Provide the [X, Y] coordinate of the cell's center where the given text is located.  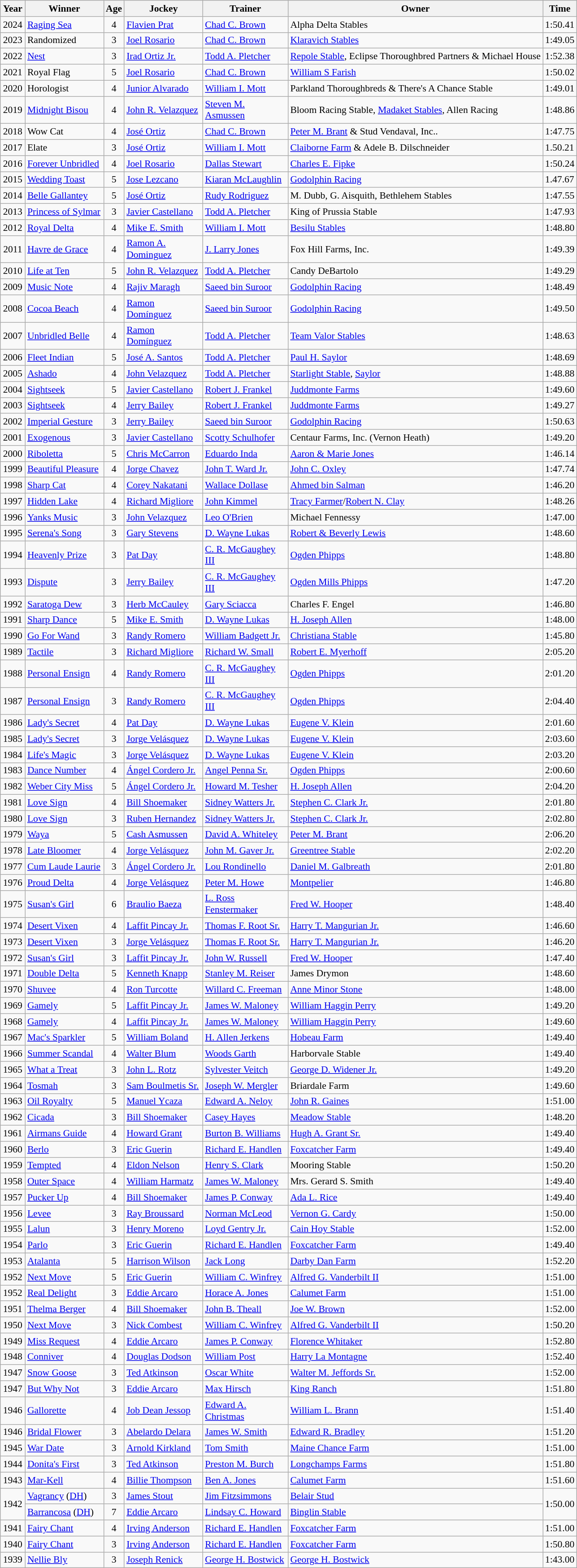
1957 [13, 1197]
1:48.69 [560, 358]
1:49.01 [560, 88]
2019 [13, 110]
1:49.27 [560, 406]
Harborvale Stable [415, 1054]
Scotty Schulhofer [245, 437]
2:04.40 [560, 701]
Belair Stud [415, 1496]
1:43.00 [560, 1560]
Nick Combest [163, 1325]
2004 [13, 390]
James W. Smith [245, 1432]
6 [114, 904]
1964 [13, 1086]
Eduardo Inda [245, 454]
Sharp Dance [65, 620]
1:49.29 [560, 271]
Willard C. Freeman [245, 990]
Miss Request [65, 1341]
Claiborne Farm & Adele B. Dilschneider [415, 148]
1:48.88 [560, 374]
Gary Stevens [163, 533]
Alpha Delta Stables [415, 25]
1962 [13, 1118]
José A. Santos [163, 358]
1:48.26 [560, 502]
1989 [13, 652]
Joseph Renick [163, 1560]
Lalun [65, 1229]
Howard M. Tesher [245, 787]
Cocoa Beach [65, 308]
Lou Rondinello [245, 866]
Real Delight [65, 1293]
Cicada [65, 1118]
Eldon Nelson [163, 1165]
John T. Ward Jr. [245, 469]
King Ranch [415, 1389]
J. Larry Jones [245, 249]
Howard Grant [163, 1134]
Hidden Lake [65, 502]
Daniel M. Galbreath [415, 866]
Walter Blum [163, 1054]
Leo O'Brien [245, 517]
Edward A. Christmas [245, 1410]
1941 [13, 1528]
Peter M. Brant [415, 835]
Dispute [65, 583]
2024 [13, 25]
John L. Rotz [163, 1070]
Summer Scandal [65, 1054]
1990 [13, 636]
Kiaran McLaughlin [245, 180]
Bloom Racing Stable, Madaket Stables, Allen Racing [415, 110]
Hugh A. Grant Sr. [415, 1134]
1979 [13, 835]
Airmans Guide [65, 1134]
1948 [13, 1357]
1965 [13, 1070]
Vernon G. Cardy [415, 1213]
Thelma Berger [65, 1309]
Herb McCauley [163, 604]
Cash Asmussen [163, 835]
1:46.60 [560, 926]
Oil Royalty [65, 1101]
Florence Whitaker [415, 1341]
Gary Sciacca [245, 604]
Royal Flag [65, 73]
Joseph W. Mergler [245, 1086]
Job Dean Jessop [163, 1410]
1:50.41 [560, 25]
Rudy Rodriguez [245, 196]
1:52.38 [560, 56]
Peter M. Brant & Stud Vendaval, Inc.. [415, 132]
1971 [13, 974]
Braulio Baeza [163, 904]
Winner [65, 9]
2015 [13, 180]
2:00.60 [560, 771]
Ruben Hernandez [163, 819]
What a Treat [65, 1070]
Junior Alvarado [163, 88]
1:49.05 [560, 40]
2003 [13, 406]
2007 [13, 336]
1969 [13, 1006]
1968 [13, 1022]
1:52.40 [560, 1357]
1975 [13, 904]
H. Allen Jerkens [245, 1038]
William Harmatz [163, 1182]
Hobeau Farm [415, 1038]
Rajiv Maragh [163, 287]
1949 [13, 1341]
Fox Hill Farms, Inc. [415, 249]
2020 [13, 88]
Outer Space [65, 1182]
Gallorette [65, 1410]
1:48.49 [560, 287]
1:45.80 [560, 636]
Dance Number [65, 771]
Walter M. Jeffords Sr. [415, 1373]
Casey Hayes [245, 1118]
Wedding Toast [65, 180]
1940 [13, 1544]
2:02.80 [560, 819]
Greentree Stable [415, 851]
Flavien Prat [163, 25]
Royal Delta [65, 228]
2016 [13, 164]
Harry La Montagne [415, 1357]
Sam Boulmetis Sr. [163, 1086]
Angel Penna Sr. [245, 771]
Snow Goose [65, 1373]
Candy DeBartolo [415, 271]
2014 [13, 196]
John C. Oxley [415, 469]
Mooring Stable [415, 1165]
William Boland [163, 1038]
Joe W. Brown [415, 1309]
Beautiful Pleasure [65, 469]
James Drymon [415, 974]
1:50.02 [560, 73]
Shuvee [65, 990]
James Stout [163, 1496]
2:01.60 [560, 723]
1973 [13, 942]
Horace A. Jones [245, 1293]
Longchamps Farms [415, 1464]
Ramon A. Dominguez [163, 249]
Nellie Bly [65, 1560]
Ron Turcotte [163, 990]
2009 [13, 287]
Steven M. Asmussen [245, 110]
Serena's Song [65, 533]
1:47.93 [560, 212]
Aaron & Marie Jones [415, 454]
Double Delta [65, 974]
2002 [13, 422]
1:48.86 [560, 110]
Michael Fennessy [415, 517]
Exogenous [65, 437]
1988 [13, 673]
Mac's Sparkler [65, 1038]
Loyd Gentry Jr. [245, 1229]
1959 [13, 1165]
Robert & Beverly Lewis [415, 533]
1:52.20 [560, 1261]
Charles F. Engel [415, 604]
Ogden Mills Phipps [415, 583]
1:48.63 [560, 336]
Atalanta [65, 1261]
1963 [13, 1101]
Age [114, 9]
Raging Sea [65, 25]
Nest [65, 56]
1950 [13, 1325]
1951 [13, 1309]
1991 [13, 620]
Starlight Stable, Saylor [415, 374]
1978 [13, 851]
Darby Dan Farm [415, 1261]
1:50.24 [560, 164]
1960 [13, 1149]
2011 [13, 249]
1953 [13, 1261]
1983 [13, 771]
1986 [13, 723]
1945 [13, 1448]
Ada L. Rice [415, 1197]
2023 [13, 40]
Jim Fitzsimmons [245, 1496]
Belle Gallantey [65, 196]
1999 [13, 469]
Preston M. Burch [245, 1464]
Go For Wand [65, 636]
But Why Not [65, 1389]
1996 [13, 517]
1961 [13, 1134]
William Badgett Jr. [245, 636]
Elate [65, 148]
Arnold Kirkland [163, 1448]
Henry S. Clark [245, 1165]
Owner [415, 9]
Trainer [245, 9]
1954 [13, 1245]
1:51.40 [560, 1410]
Tactile [65, 652]
1:47.40 [560, 958]
Montpelier [415, 883]
Cum Laude Laurie [65, 866]
John M. Gaver Jr. [245, 851]
Forever Unbridled [65, 164]
2:04.20 [560, 787]
Saratoga Dew [65, 604]
Time [560, 9]
Tosmah [65, 1086]
John R. Gaines [415, 1101]
1967 [13, 1038]
John B. Theall [245, 1309]
2022 [13, 56]
1987 [13, 701]
Manuel Ycaza [163, 1101]
David A. Whiteley [245, 835]
William Post [245, 1357]
1:52.80 [560, 1341]
2012 [13, 228]
Life at Ten [65, 271]
1:51.60 [560, 1480]
Pucker Up [65, 1197]
1998 [13, 485]
1981 [13, 803]
1997 [13, 502]
1:47.74 [560, 469]
Anne Minor Stone [415, 990]
Richard W. Small [245, 652]
Jack Long [245, 1261]
7 [114, 1512]
Donita's First [65, 1464]
Wow Cat [65, 132]
Meadow Stable [415, 1118]
2:06.20 [560, 835]
2017 [13, 148]
Tom Smith [245, 1448]
1:50.80 [560, 1544]
Late Bloomer [65, 851]
2:03.20 [560, 755]
1:48.20 [560, 1118]
Maine Chance Farm [415, 1448]
1:47.55 [560, 196]
1958 [13, 1182]
Conniver [65, 1357]
Proud Delta [65, 883]
1.50.21 [560, 148]
Princess of Sylmar [65, 212]
1:47.20 [560, 583]
Corey Nakatani [163, 485]
1974 [13, 926]
1:50.63 [560, 422]
Weber City Miss [65, 787]
Oscar White [245, 1373]
Wallace Dollase [245, 485]
Heavenly Prize [65, 555]
1:51.20 [560, 1432]
1.47.67 [560, 180]
Riboletta [65, 454]
2018 [13, 132]
Dallas Stewart [245, 164]
Douglas Dodson [163, 1357]
Parkland Thoroughbreds & There's A Chance Stable [415, 88]
Imperial Gesture [65, 422]
Paul H. Saylor [415, 358]
1944 [13, 1464]
Mar-Kell [65, 1480]
Jockey [163, 9]
Henry Moreno [163, 1229]
William L. Brann [415, 1410]
Max Hirsch [245, 1389]
2000 [13, 454]
1992 [13, 604]
Havre de Grace [65, 249]
Parlo [65, 1245]
1985 [13, 739]
Midnight Bisou [65, 110]
Barrancosa (DH) [65, 1512]
1977 [13, 866]
Horologist [65, 88]
1:49.39 [560, 249]
John Kimmel [245, 502]
Ashado [65, 374]
Irad Ortiz Jr. [163, 56]
Music Note [65, 287]
1955 [13, 1229]
Burton B. Williams [245, 1134]
2008 [13, 308]
2006 [13, 358]
Charles E. Fipke [415, 164]
Norman McLeod [245, 1213]
Bridal Flower [65, 1432]
2010 [13, 271]
M. Dubb, G. Aisquith, Bethlehem Stables [415, 196]
Besilu Stables [415, 228]
Abelardo Delara [163, 1432]
Kenneth Knapp [163, 974]
Mrs. Gerard S. Smith [415, 1182]
Edward A. Neloy [245, 1101]
Lindsay C. Howard [245, 1512]
Edward R. Bradley [415, 1432]
1:47.00 [560, 517]
John W. Russell [245, 958]
Klaravich Stables [415, 40]
1994 [13, 555]
Berlo [65, 1149]
King of Prussia Stable [415, 212]
1982 [13, 787]
1:48.40 [560, 904]
1970 [13, 990]
1943 [13, 1480]
1976 [13, 883]
1984 [13, 755]
Robert E. Myerhoff [415, 652]
Tempted [65, 1165]
Yanks Music [65, 517]
Levee [65, 1213]
Chris McCarron [163, 454]
Peter M. Howe [245, 883]
Repole Stable, Eclipse Thoroughbred Partners & Michael House [415, 56]
2:03.60 [560, 739]
2:02.20 [560, 851]
Sylvester Veitch [245, 1070]
Harrison Wilson [163, 1261]
1956 [13, 1213]
1972 [13, 958]
Unbridled Belle [65, 336]
1942 [13, 1504]
Jorge Chavez [163, 469]
Life's Magic [65, 755]
Fleet Indian [65, 358]
1:49.50 [560, 308]
Waya [65, 835]
1995 [13, 533]
Binglin Stable [415, 1512]
1980 [13, 819]
1:46.14 [560, 454]
Christiana Stable [415, 636]
1966 [13, 1054]
George D. Widener Jr. [415, 1070]
Ben A. Jones [245, 1480]
Woods Garth [245, 1054]
Tracy Farmer/Robert N. Clay [415, 502]
Stanley M. Reiser [245, 974]
Jose Lezcano [163, 180]
2:01.20 [560, 673]
Ahmed bin Salman [415, 485]
Randomized [65, 40]
Vagrancy (DH) [65, 1496]
Billie Thompson [163, 1480]
Team Valor Stables [415, 336]
Sharp Cat [65, 485]
Ray Broussard [163, 1213]
2013 [13, 212]
2021 [13, 73]
Year [13, 9]
2:05.20 [560, 652]
Centaur Farms, Inc. (Vernon Heath) [415, 437]
2001 [13, 437]
William S Farish [415, 73]
War Date [65, 1448]
Cain Hoy Stable [415, 1229]
L. Ross Fenstermaker [245, 904]
2005 [13, 374]
1993 [13, 583]
1:47.75 [560, 132]
1939 [13, 1560]
Briardale Farm [415, 1086]
